Extract the (X, Y) coordinate from the center of the cell holding the provided text.  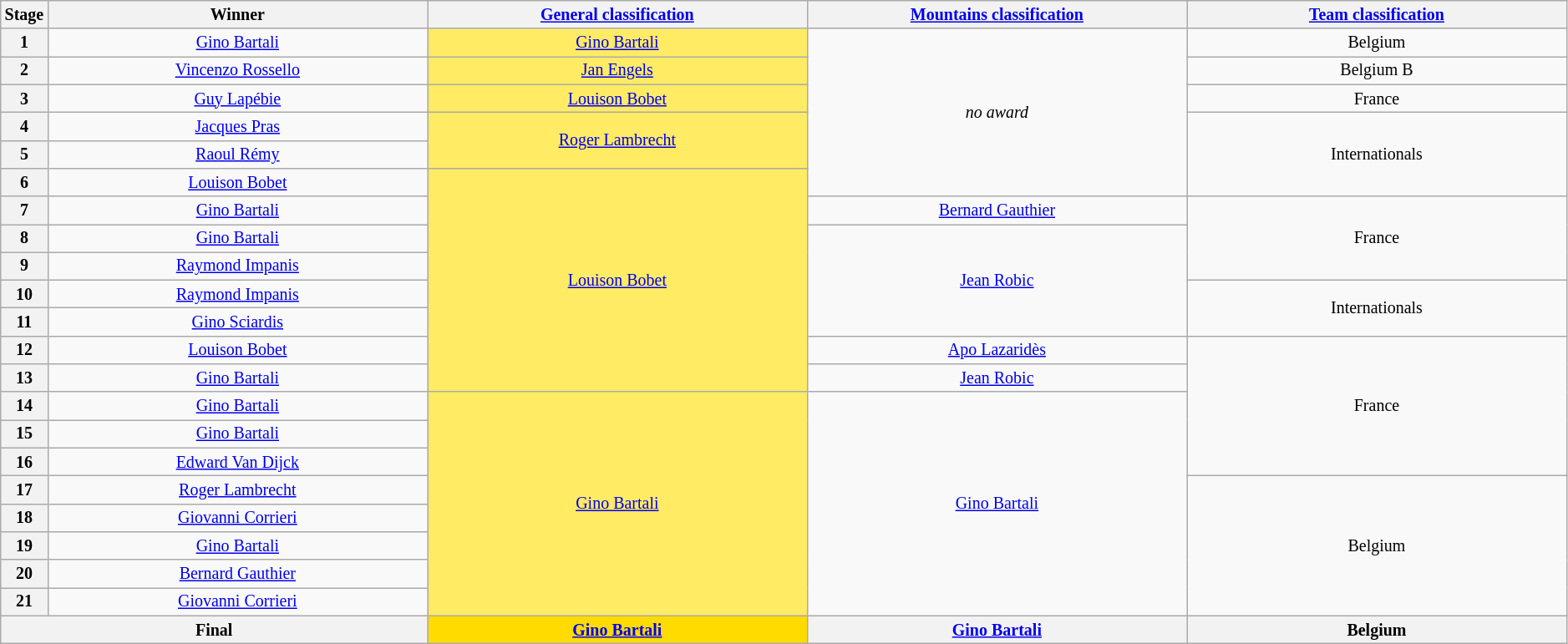
9 (24, 266)
Team classification (1377, 15)
Jan Engels (618, 70)
7 (24, 210)
1 (24, 43)
14 (24, 406)
20 (24, 573)
General classification (618, 15)
Guy Lapébie (237, 99)
Final (214, 630)
18 (24, 518)
6 (24, 182)
2 (24, 70)
Apo Lazaridès (997, 351)
Jacques Pras (237, 127)
16 (24, 463)
5 (24, 154)
4 (24, 127)
3 (24, 99)
8 (24, 239)
21 (24, 601)
12 (24, 351)
Raoul Rémy (237, 154)
11 (24, 322)
15 (24, 434)
Belgium B (1377, 70)
13 (24, 378)
Mountains classification (997, 15)
10 (24, 294)
no award (997, 114)
Stage (24, 15)
Gino Sciardis (237, 322)
Vincenzo Rossello (237, 70)
Winner (237, 15)
Edward Van Dijck (237, 463)
19 (24, 546)
17 (24, 489)
